Capture the cell that displays the provided text and extract its (X, Y) central coordinate. 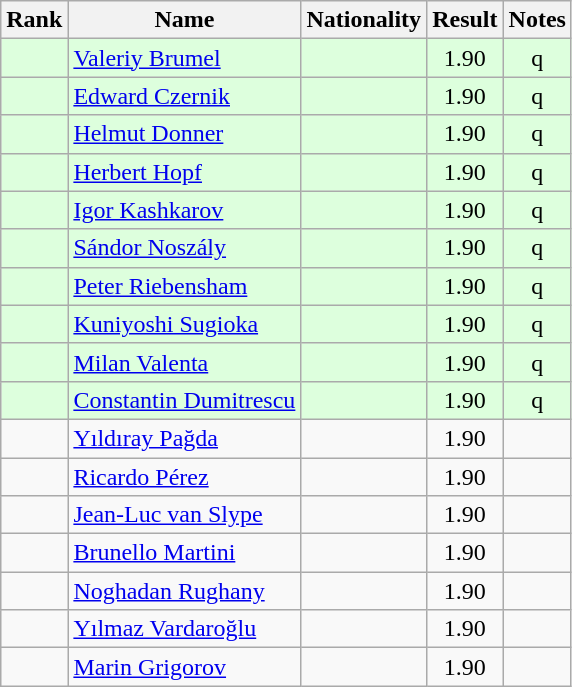
Rank (34, 20)
Peter Riebensham (184, 286)
Nationality (364, 20)
Marin Grigorov (184, 667)
Milan Valenta (184, 362)
Constantin Dumitrescu (184, 400)
Result (465, 20)
Yıldıray Pağda (184, 438)
Valeriy Brumel (184, 58)
Herbert Hopf (184, 172)
Name (184, 20)
Brunello Martini (184, 553)
Noghadan Rughany (184, 591)
Helmut Donner (184, 134)
Notes (537, 20)
Igor Kashkarov (184, 210)
Yılmaz Vardaroğlu (184, 629)
Sándor Noszály (184, 248)
Ricardo Pérez (184, 477)
Edward Czernik (184, 96)
Kuniyoshi Sugioka (184, 324)
Jean-Luc van Slype (184, 515)
